Find where the given text appears and provide that cell's center as [X, Y] coordinate. 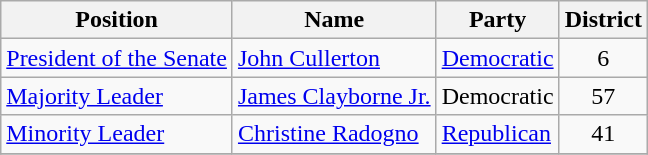
Minority Leader [117, 134]
57 [603, 96]
41 [603, 134]
Party [498, 20]
District [603, 20]
Majority Leader [117, 96]
James Clayborne Jr. [334, 96]
President of the Senate [117, 58]
Republican [498, 134]
Position [117, 20]
Christine Radogno [334, 134]
Name [334, 20]
6 [603, 58]
John Cullerton [334, 58]
